Return the (X, Y) coordinate for the center point of the cell that contains the specified text.  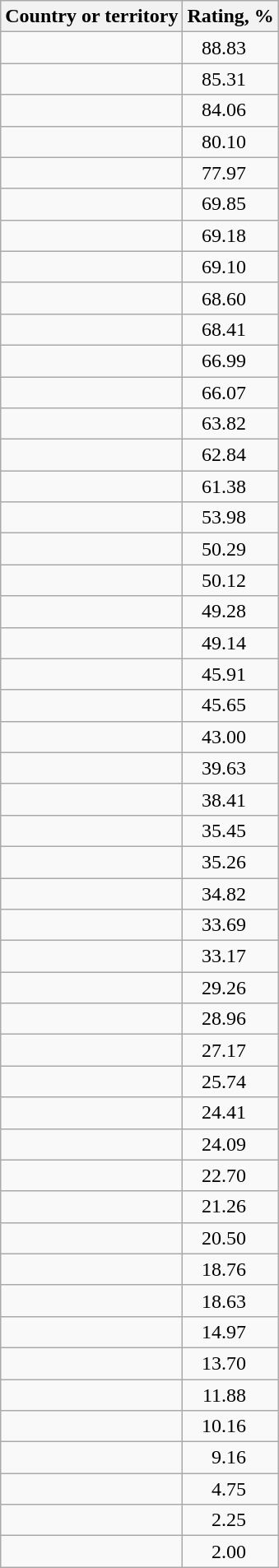
20.50 (230, 1238)
43.00 (230, 737)
27.17 (230, 1050)
4.75 (230, 1489)
22.70 (230, 1175)
69.18 (230, 235)
33.69 (230, 925)
29.26 (230, 988)
21.26 (230, 1207)
9.16 (230, 1458)
45.91 (230, 674)
80.10 (230, 142)
61.38 (230, 486)
45.65 (230, 705)
25.74 (230, 1082)
84.06 (230, 110)
Country or territory (92, 16)
85.31 (230, 79)
24.41 (230, 1113)
18.76 (230, 1269)
28.96 (230, 1019)
14.97 (230, 1332)
69.10 (230, 267)
50.12 (230, 580)
33.17 (230, 956)
18.63 (230, 1300)
49.28 (230, 612)
62.84 (230, 455)
39.63 (230, 768)
66.99 (230, 361)
68.60 (230, 298)
Rating, % (230, 16)
88.83 (230, 48)
53.98 (230, 518)
63.82 (230, 424)
11.88 (230, 1395)
34.82 (230, 893)
24.09 (230, 1144)
35.26 (230, 862)
35.45 (230, 831)
50.29 (230, 549)
38.41 (230, 799)
69.85 (230, 204)
13.70 (230, 1363)
49.14 (230, 643)
77.97 (230, 173)
10.16 (230, 1426)
68.41 (230, 329)
66.07 (230, 393)
2.25 (230, 1520)
2.00 (230, 1552)
